Return the (x, y) coordinate for the center point of the cell that contains the specified text.  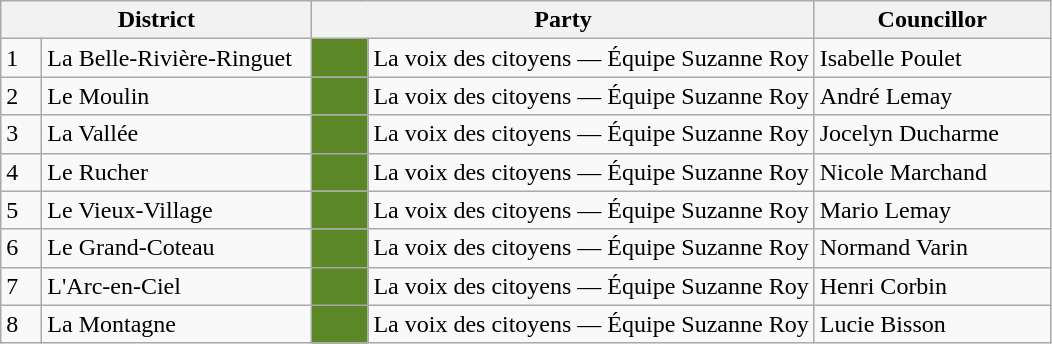
Councillor (932, 20)
Le Rucher (177, 172)
3 (22, 134)
Le Vieux-Village (177, 210)
5 (22, 210)
8 (22, 324)
6 (22, 248)
Nicole Marchand (932, 172)
La Montagne (177, 324)
Party (563, 20)
4 (22, 172)
District (156, 20)
Normand Varin (932, 248)
Henri Corbin (932, 286)
Mario Lemay (932, 210)
La Belle-Rivière-Ringuet (177, 58)
Le Grand-Coteau (177, 248)
2 (22, 96)
Lucie Bisson (932, 324)
La Vallée (177, 134)
1 (22, 58)
Jocelyn Ducharme (932, 134)
Isabelle Poulet (932, 58)
L'Arc-en-Ciel (177, 286)
André Lemay (932, 96)
7 (22, 286)
Le Moulin (177, 96)
